Extract the (x, y) coordinate from the center of the cell holding the provided text.  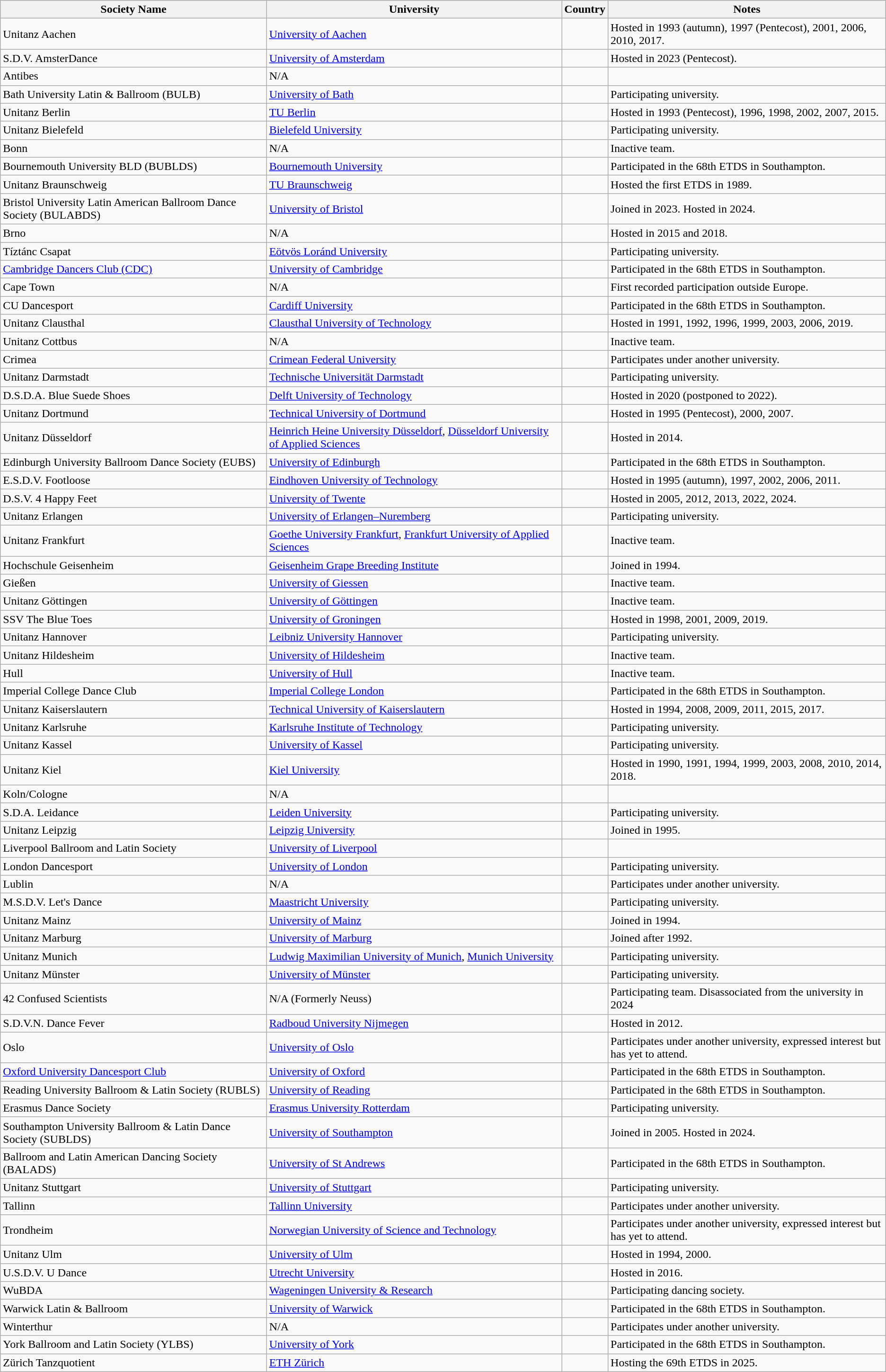
Crimea (133, 359)
Southampton University Ballroom & Latin Dance Society (SUBLDS) (133, 1132)
Norwegian University of Science and Technology (414, 1230)
Hosted in 2020 (postponed to 2022). (747, 395)
Unitanz Frankfurt (133, 541)
Hosted in 2005, 2012, 2013, 2022, 2024. (747, 498)
Tallinn (133, 1206)
University of Oxford (414, 1072)
University of Göttingen (414, 601)
Unitanz Düsseldorf (133, 437)
Ballroom and Latin American Dancing Society (BALADS) (133, 1163)
Tallinn University (414, 1206)
Unitanz Marburg (133, 938)
Hosted in 1998, 2001, 2009, 2019. (747, 619)
Unitanz Clausthal (133, 323)
Oslo (133, 1047)
Leibniz University Hannover (414, 637)
University of Amsterdam (414, 58)
Hosted in 2014. (747, 437)
Participating team. Disassociated from the university in 2024 (747, 999)
Liverpool Ballroom and Latin Society (133, 848)
Hosted in 2012. (747, 1023)
Leipzig University (414, 830)
University of Edinburgh (414, 462)
Joined in 2023. Hosted in 2024. (747, 208)
Cape Town (133, 287)
Koln/Cologne (133, 794)
Joined in 2005. Hosted in 2024. (747, 1132)
Geisenheim Grape Breeding Institute (414, 565)
University of Marburg (414, 938)
Brno (133, 233)
D.S.D.A. Blue Suede Shoes (133, 395)
Imperial College Dance Club (133, 691)
TU Braunschweig (414, 184)
York Ballroom and Latin Society (YLBS) (133, 1345)
Delft University of Technology (414, 395)
Unitanz Hannover (133, 637)
Unitanz Cottbus (133, 341)
University of Giessen (414, 583)
CU Dancesport (133, 305)
Hosted in 1994, 2008, 2009, 2011, 2015, 2017. (747, 709)
D.S.V. 4 Happy Feet (133, 498)
University of Twente (414, 498)
Unitanz Ulm (133, 1255)
Radboud University Nijmegen (414, 1023)
Hosted in 1991, 1992, 1996, 1999, 2003, 2006, 2019. (747, 323)
Society Name (133, 9)
Oxford University Dancesport Club (133, 1072)
Hosted in 1990, 1991, 1994, 1999, 2003, 2008, 2010, 2014, 2018. (747, 770)
E.S.D.V. Footloose (133, 480)
U.S.D.V. U Dance (133, 1273)
Unitanz Munich (133, 956)
Bournemouth University BLD (BUBLDS) (133, 166)
Unitanz Kassel (133, 745)
S.D.A. Leidance (133, 812)
Bath University Latin & Ballroom (BULB) (133, 94)
Notes (747, 9)
Unitanz Kiel (133, 770)
Gießen (133, 583)
Leiden University (414, 812)
Unitanz Mainz (133, 920)
Wageningen University & Research (414, 1291)
WuBDA (133, 1291)
Unitanz Aachen (133, 34)
42 Confused Scientists (133, 999)
University of Bristol (414, 208)
Cardiff University (414, 305)
S.D.V. AmsterDance (133, 58)
Tíztánc Csapat (133, 251)
Kiel University (414, 770)
University (414, 9)
Imperial College London (414, 691)
Erasmus University Rotterdam (414, 1108)
Winterthur (133, 1327)
Hosted in 1995 (Pentecost), 2000, 2007. (747, 413)
Technical University of Kaiserslautern (414, 709)
Goethe University Frankfurt, Frankfurt University of Applied Sciences (414, 541)
Technical University of Dortmund (414, 413)
London Dancesport (133, 866)
M.S.D.V. Let's Dance (133, 902)
Hosted in 2016. (747, 1273)
Bielefeld University (414, 130)
Unitanz Dortmund (133, 413)
Unitanz Erlangen (133, 516)
Unitanz Braunschweig (133, 184)
Country (585, 9)
Edinburgh University Ballroom Dance Society (EUBS) (133, 462)
Unitanz Göttingen (133, 601)
Unitanz Karlsruhe (133, 727)
Hosted in 2023 (Pentecost). (747, 58)
ETH Zürich (414, 1363)
University of Southampton (414, 1132)
N/A (Formerly Neuss) (414, 999)
Hosted in 1995 (autumn), 1997, 2002, 2006, 2011. (747, 480)
Unitanz Berlin (133, 112)
University of Warwick (414, 1309)
Unitanz Leipzig (133, 830)
University of London (414, 866)
Karlsruhe Institute of Technology (414, 727)
Maastricht University (414, 902)
Eötvös Loránd University (414, 251)
Hosted the first ETDS in 1989. (747, 184)
S.D.V.N. Dance Fever (133, 1023)
University of Groningen (414, 619)
University of Reading (414, 1090)
Unitanz Münster (133, 974)
University of Aachen (414, 34)
Unitanz Hildesheim (133, 655)
Bournemouth University (414, 166)
University of Stuttgart (414, 1187)
TU Berlin (414, 112)
Reading University Ballroom & Latin Society (RUBLS) (133, 1090)
Clausthal University of Technology (414, 323)
Hosted in 1993 (autumn), 1997 (Pentecost), 2001, 2006, 2010, 2017. (747, 34)
University of Bath (414, 94)
Heinrich Heine University Düsseldorf, Düsseldorf University of Applied Sciences (414, 437)
Hochschule Geisenheim (133, 565)
Crimean Federal University (414, 359)
University of Hull (414, 673)
Hosted in 2015 and 2018. (747, 233)
University of Cambridge (414, 269)
University of Liverpool (414, 848)
Hosted in 1994, 2000. (747, 1255)
Bristol University Latin American Ballroom Dance Society (BULABDS) (133, 208)
Bonn (133, 148)
Hosting the 69th ETDS in 2025. (747, 1363)
University of Hildesheim (414, 655)
Ludwig Maximilian University of Munich, Munich University (414, 956)
Trondheim (133, 1230)
Erasmus Dance Society (133, 1108)
Warwick Latin & Ballroom (133, 1309)
University of Kassel (414, 745)
University of St Andrews (414, 1163)
University of Münster (414, 974)
Antibes (133, 76)
University of York (414, 1345)
Technische Universität Darmstadt (414, 377)
University of Mainz (414, 920)
Lublin (133, 884)
University of Ulm (414, 1255)
Unitanz Bielefeld (133, 130)
Joined in 1995. (747, 830)
Hosted in 1993 (Pentecost), 1996, 1998, 2002, 2007, 2015. (747, 112)
University of Oslo (414, 1047)
First recorded participation outside Europe. (747, 287)
Joined after 1992. (747, 938)
Hull (133, 673)
Cambridge Dancers Club (CDC) (133, 269)
Unitanz Stuttgart (133, 1187)
Unitanz Kaiserslautern (133, 709)
Participating dancing society. (747, 1291)
Utrecht University (414, 1273)
Zürich Tanzquotient (133, 1363)
University of Erlangen–Nuremberg (414, 516)
SSV The Blue Toes (133, 619)
Eindhoven University of Technology (414, 480)
Unitanz Darmstadt (133, 377)
